Extract the (X, Y) coordinate from the center of the cell holding the provided text.  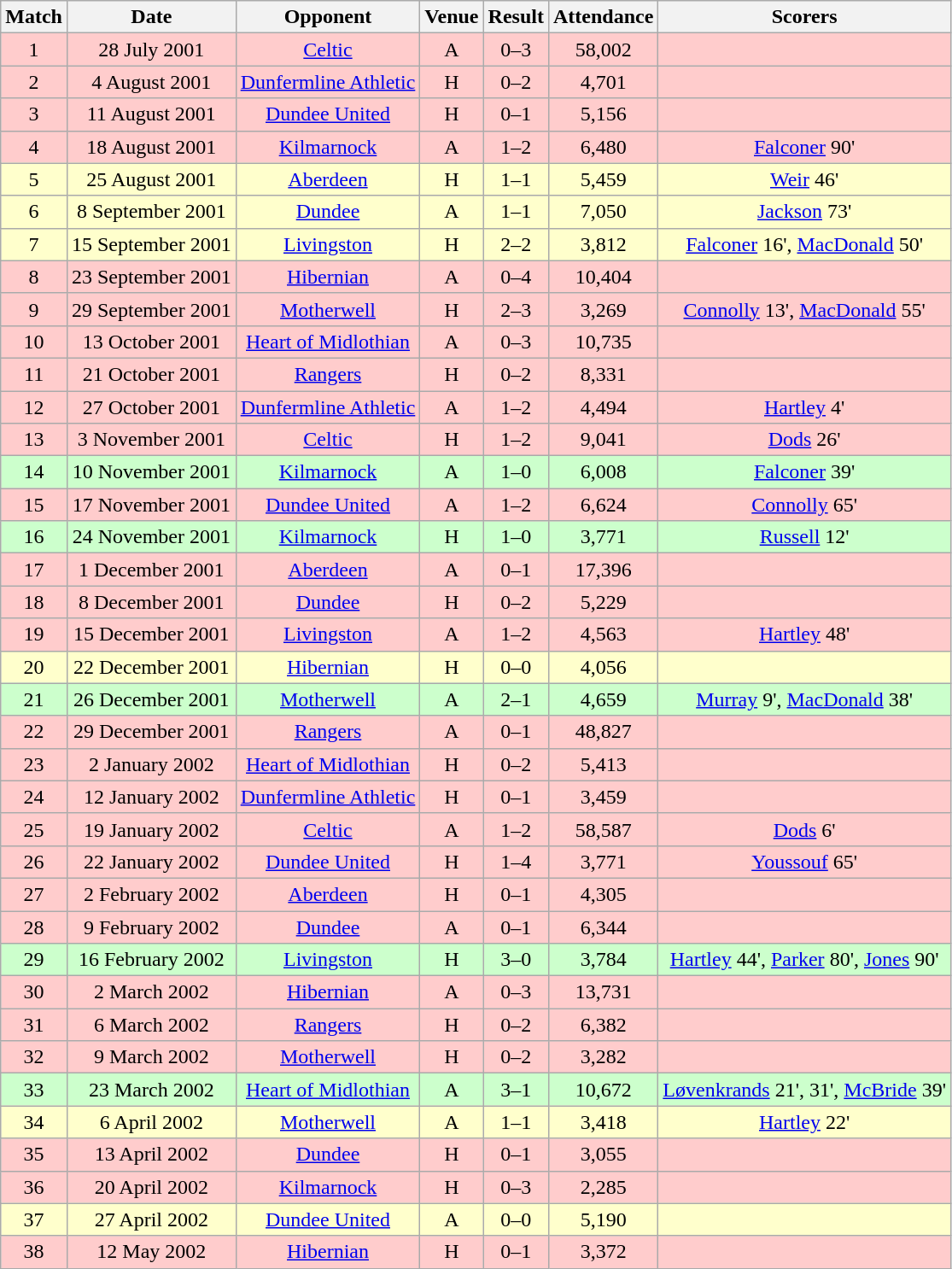
Match (34, 17)
24 November 2001 (151, 537)
11 August 2001 (151, 114)
27 April 2002 (151, 1219)
Falconer 90' (804, 147)
3,812 (603, 244)
3,055 (603, 1155)
18 (34, 602)
5,459 (603, 179)
Opponent (328, 17)
26 December 2001 (151, 699)
Dods 26' (804, 440)
Weir 46' (804, 179)
2,285 (603, 1187)
3,282 (603, 1057)
38 (34, 1252)
36 (34, 1187)
19 (34, 634)
29 September 2001 (151, 309)
2–1 (516, 699)
7 (34, 244)
15 December 2001 (151, 634)
5,190 (603, 1219)
6,480 (603, 147)
17 (34, 570)
14 (34, 472)
2–3 (516, 309)
2 (34, 82)
31 (34, 1025)
15 September 2001 (151, 244)
3,372 (603, 1252)
8 December 2001 (151, 602)
1 (34, 50)
Falconer 16', MacDonald 50' (804, 244)
Falconer 39' (804, 472)
9 (34, 309)
18 August 2001 (151, 147)
4,056 (603, 667)
13,731 (603, 992)
Result (516, 17)
Youssouf 65' (804, 862)
12 January 2002 (151, 797)
30 (34, 992)
35 (34, 1155)
20 April 2002 (151, 1187)
58,587 (603, 829)
6 March 2002 (151, 1025)
17,396 (603, 570)
6,382 (603, 1025)
15 (34, 505)
58,002 (603, 50)
17 November 2001 (151, 505)
Jackson 73' (804, 212)
Scorers (804, 17)
Attendance (603, 17)
Murray 9', MacDonald 38' (804, 699)
29 December 2001 (151, 732)
4,563 (603, 634)
22 December 2001 (151, 667)
1–4 (516, 862)
Hartley 4' (804, 407)
Hartley 22' (804, 1122)
Hartley 48' (804, 634)
26 (34, 862)
13 October 2001 (151, 342)
8 September 2001 (151, 212)
9,041 (603, 440)
8 (34, 277)
32 (34, 1057)
2 February 2002 (151, 894)
Venue (452, 17)
4 August 2001 (151, 82)
1 December 2001 (151, 570)
Connolly 65' (804, 505)
27 (34, 894)
28 (34, 927)
12 May 2002 (151, 1252)
9 March 2002 (151, 1057)
23 March 2002 (151, 1090)
33 (34, 1090)
6 (34, 212)
0–4 (516, 277)
21 (34, 699)
27 October 2001 (151, 407)
3 November 2001 (151, 440)
4,494 (603, 407)
2 January 2002 (151, 764)
29 (34, 960)
23 September 2001 (151, 277)
5 (34, 179)
4,305 (603, 894)
10,735 (603, 342)
6,344 (603, 927)
6,624 (603, 505)
3,784 (603, 960)
25 (34, 829)
20 (34, 667)
6 April 2002 (151, 1122)
10,672 (603, 1090)
10 November 2001 (151, 472)
2–2 (516, 244)
12 (34, 407)
Dods 6' (804, 829)
Connolly 13', MacDonald 55' (804, 309)
16 (34, 537)
24 (34, 797)
23 (34, 764)
3–0 (516, 960)
Løvenkrands 21', 31', McBride 39' (804, 1090)
13 (34, 440)
16 February 2002 (151, 960)
3,269 (603, 309)
28 July 2001 (151, 50)
10 (34, 342)
7,050 (603, 212)
5,229 (603, 602)
21 October 2001 (151, 374)
10,404 (603, 277)
5,156 (603, 114)
4 (34, 147)
8,331 (603, 374)
2 March 2002 (151, 992)
3,418 (603, 1122)
5,413 (603, 764)
3,459 (603, 797)
48,827 (603, 732)
Hartley 44', Parker 80', Jones 90' (804, 960)
4,659 (603, 699)
25 August 2001 (151, 179)
34 (34, 1122)
13 April 2002 (151, 1155)
22 (34, 732)
4,701 (603, 82)
9 February 2002 (151, 927)
Russell 12' (804, 537)
6,008 (603, 472)
11 (34, 374)
22 January 2002 (151, 862)
3–1 (516, 1090)
37 (34, 1219)
3 (34, 114)
Date (151, 17)
19 January 2002 (151, 829)
